Identify which cell holds the provided text, then report its (X, Y) central coordinate. 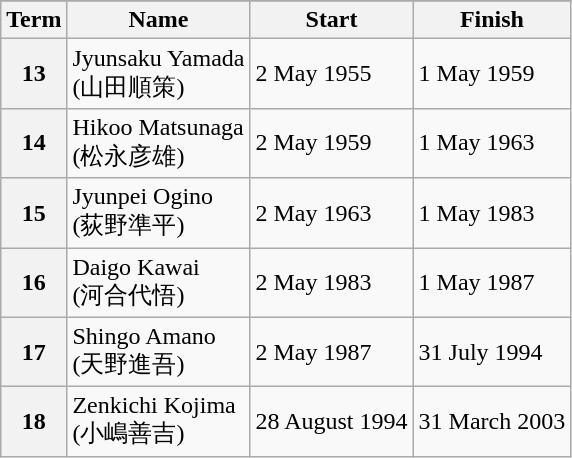
1 May 1987 (492, 283)
Start (332, 20)
17 (34, 352)
1 May 1963 (492, 143)
Finish (492, 20)
2 May 1955 (332, 74)
Jyunpei Ogino(荻野準平) (158, 213)
Term (34, 20)
Hikoo Matsunaga(松永彦雄) (158, 143)
2 May 1983 (332, 283)
2 May 1987 (332, 352)
16 (34, 283)
15 (34, 213)
Shingo Amano(天野進吾) (158, 352)
14 (34, 143)
Daigo Kawai(河合代悟) (158, 283)
Name (158, 20)
31 March 2003 (492, 422)
28 August 1994 (332, 422)
13 (34, 74)
2 May 1959 (332, 143)
31 July 1994 (492, 352)
1 May 1959 (492, 74)
18 (34, 422)
Jyunsaku Yamada(山田順策) (158, 74)
2 May 1963 (332, 213)
1 May 1983 (492, 213)
Zenkichi Kojima(小嶋善吉) (158, 422)
